Output the [x, y] coordinate of the center of the cell containing the given text.  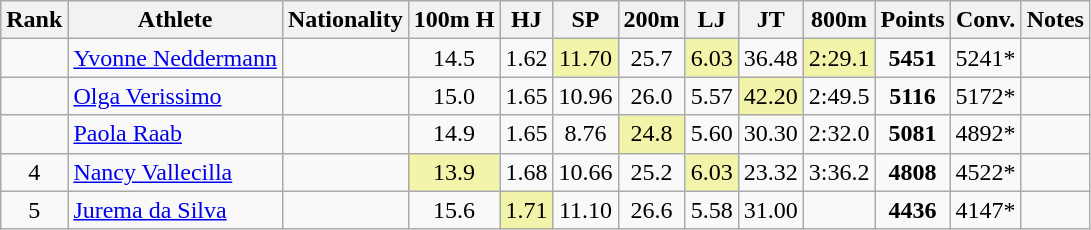
5116 [912, 96]
3:36.2 [839, 172]
Nancy Vallecilla [176, 172]
Notes [1055, 20]
JT [770, 20]
4892* [986, 134]
24.8 [652, 134]
Jurema da Silva [176, 210]
1.68 [526, 172]
5.60 [712, 134]
Paola Raab [176, 134]
5241* [986, 58]
23.32 [770, 172]
25.7 [652, 58]
8.76 [586, 134]
5172* [986, 96]
2:32.0 [839, 134]
5.57 [712, 96]
5 [34, 210]
5451 [912, 58]
36.48 [770, 58]
LJ [712, 20]
5081 [912, 134]
25.2 [652, 172]
200m [652, 20]
2:29.1 [839, 58]
15.0 [454, 96]
26.6 [652, 210]
Points [912, 20]
13.9 [454, 172]
HJ [526, 20]
Rank [34, 20]
4436 [912, 210]
800m [839, 20]
2:49.5 [839, 96]
14.5 [454, 58]
11.10 [586, 210]
42.20 [770, 96]
4147* [986, 210]
15.6 [454, 210]
26.0 [652, 96]
4522* [986, 172]
SP [586, 20]
Yvonne Neddermann [176, 58]
4 [34, 172]
10.96 [586, 96]
31.00 [770, 210]
1.62 [526, 58]
4808 [912, 172]
100m H [454, 20]
11.70 [586, 58]
30.30 [770, 134]
1.71 [526, 210]
Athlete [176, 20]
Olga Verissimo [176, 96]
5.58 [712, 210]
Nationality [345, 20]
Conv. [986, 20]
10.66 [586, 172]
14.9 [454, 134]
